Return the [x, y] coordinate for the center point of the cell that contains the specified text.  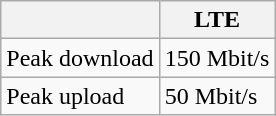
LTE [217, 20]
Peak upload [80, 96]
Peak download [80, 58]
50 Mbit/s [217, 96]
150 Mbit/s [217, 58]
